Pinpoint the cell where the given text exists, returning its [X, Y] midpoint coordinate. 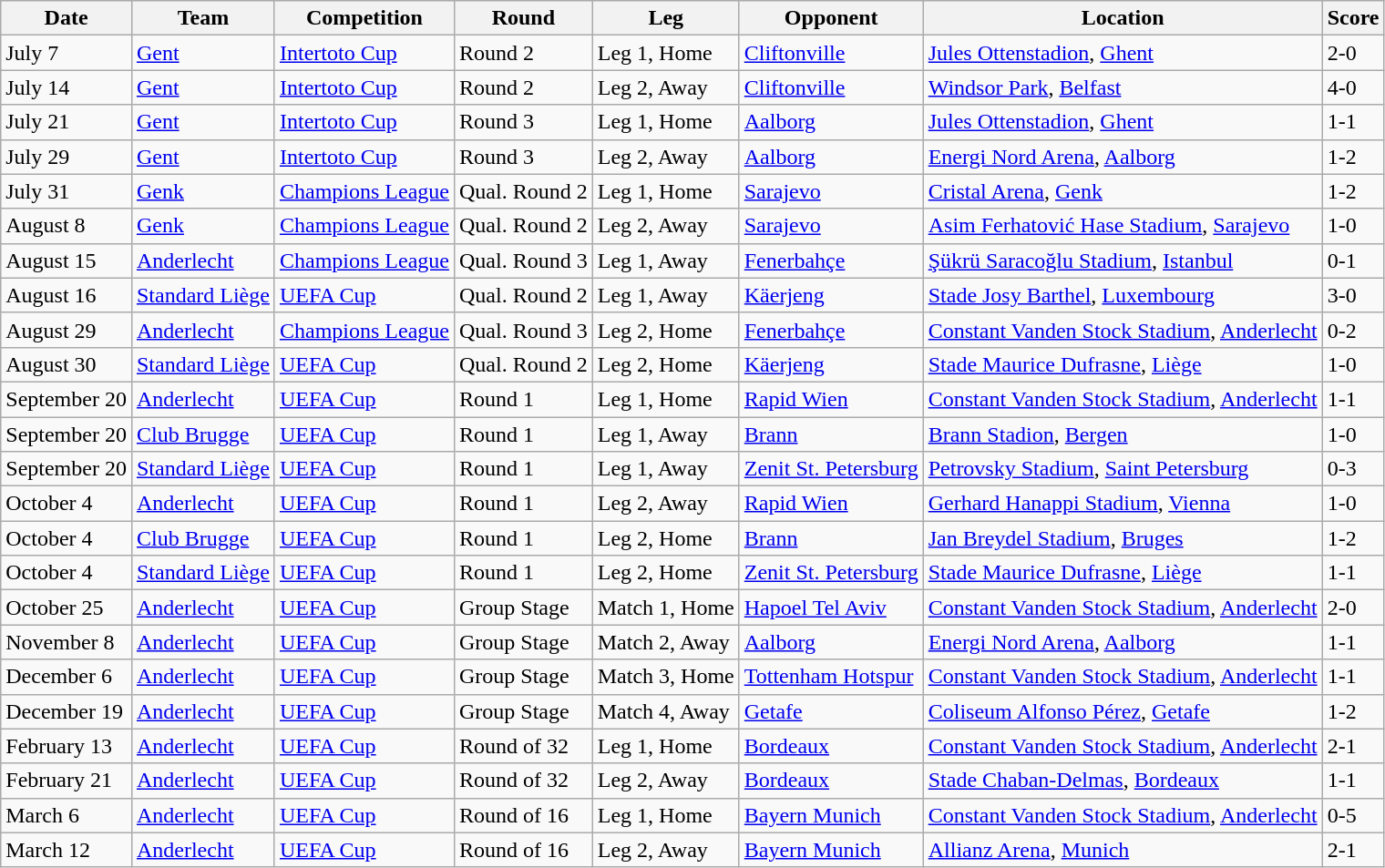
August 8 [67, 226]
Match 4, Away [665, 711]
August 15 [67, 260]
Coliseum Alfonso Pérez, Getafe [1123, 711]
Round [523, 18]
Petrovsky Stadium, Saint Petersburg [1123, 469]
Stade Josy Barthel, Luxembourg [1123, 295]
Hapoel Tel Aviv [831, 608]
Şükrü Saracoğlu Stadium, Istanbul [1123, 260]
December 19 [67, 711]
Competition [364, 18]
December 6 [67, 677]
March 6 [67, 815]
0-2 [1353, 330]
Brann Stadion, Bergen [1123, 434]
Cristal Arena, Genk [1123, 191]
February 13 [67, 746]
Getafe [831, 711]
Allianz Arena, Munich [1123, 850]
Score [1353, 18]
4-0 [1353, 87]
August 30 [67, 364]
July 21 [67, 122]
Jan Breydel Stadium, Bruges [1123, 538]
0-3 [1353, 469]
August 16 [67, 295]
July 31 [67, 191]
Stade Chaban-Delmas, Bordeaux [1123, 781]
Opponent [831, 18]
0-1 [1353, 260]
Windsor Park, Belfast [1123, 87]
July 14 [67, 87]
February 21 [67, 781]
Location [1123, 18]
Match 3, Home [665, 677]
October 25 [67, 608]
Leg [665, 18]
3-0 [1353, 295]
July 29 [67, 157]
March 12 [67, 850]
August 29 [67, 330]
Date [67, 18]
Match 2, Away [665, 642]
Match 1, Home [665, 608]
Asim Ferhatović Hase Stadium, Sarajevo [1123, 226]
July 7 [67, 53]
Team [202, 18]
Tottenham Hotspur [831, 677]
0-5 [1353, 815]
November 8 [67, 642]
Gerhard Hanappi Stadium, Vienna [1123, 504]
